Return (X, Y) of the center of cell containing provided text 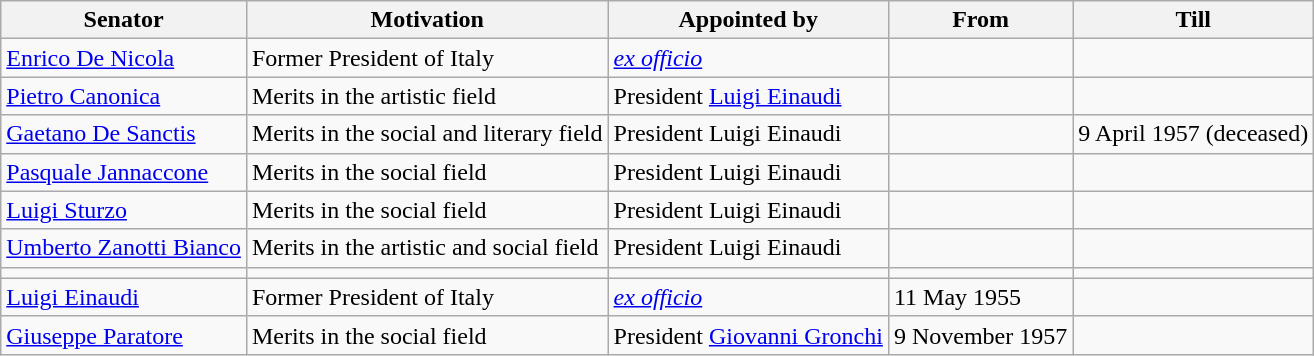
Luigi Sturzo (124, 210)
Till (1194, 20)
11 May 1955 (980, 297)
Appointed by (748, 20)
Pasquale Jannaccone (124, 172)
Enrico De Nicola (124, 58)
Gaetano De Sanctis (124, 134)
President Giovanni Gronchi (748, 335)
Merits in the artistic and social field (427, 248)
9 November 1957 (980, 335)
Umberto Zanotti Bianco (124, 248)
Senator (124, 20)
Giuseppe Paratore (124, 335)
Pietro Canonica (124, 96)
Merits in the social and literary field (427, 134)
9 April 1957 (deceased) (1194, 134)
Luigi Einaudi (124, 297)
From (980, 20)
Motivation (427, 20)
Merits in the artistic field (427, 96)
